Pinpoint the cell where the given text exists, returning its (x, y) midpoint coordinate. 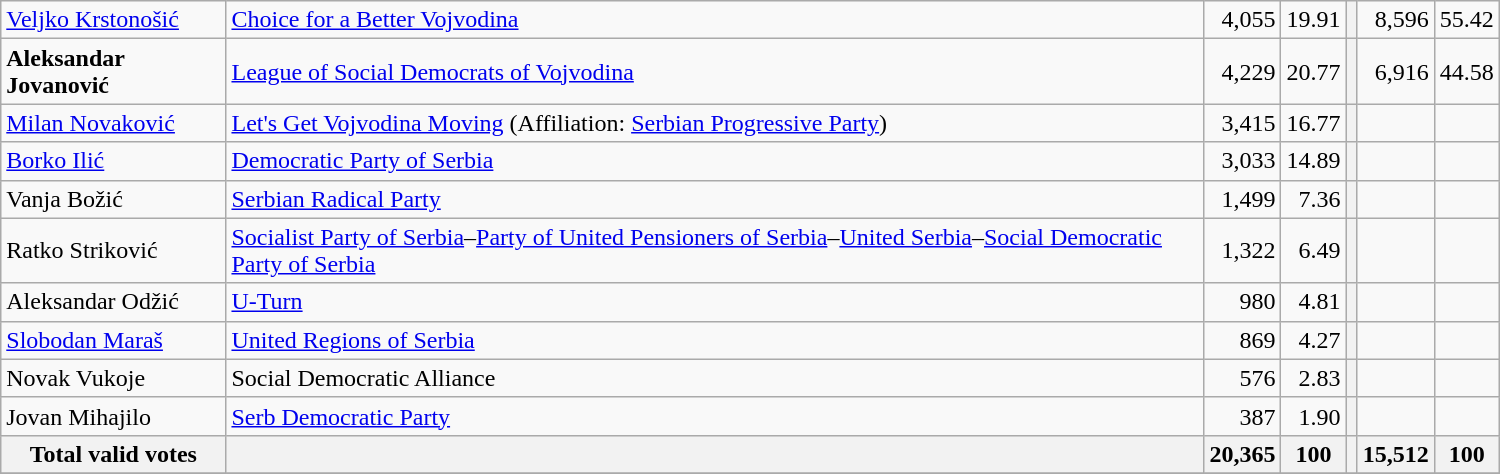
55.42 (1466, 20)
Ratko Striković (114, 250)
Choice for a Better Vojvodina (715, 20)
3,415 (1242, 123)
14.89 (1314, 161)
869 (1242, 340)
44.58 (1466, 72)
4,229 (1242, 72)
1.90 (1314, 416)
6.49 (1314, 250)
Slobodan Maraš (114, 340)
576 (1242, 378)
Socialist Party of Serbia–Party of United Pensioners of Serbia–United Serbia–Social Democratic Party of Serbia (715, 250)
Aleksandar Jovanović (114, 72)
Borko Ilić (114, 161)
7.36 (1314, 199)
1,499 (1242, 199)
15,512 (1396, 454)
1,322 (1242, 250)
Serbian Radical Party (715, 199)
Serb Democratic Party (715, 416)
20.77 (1314, 72)
Veljko Krstonošić (114, 20)
Aleksandar Odžić (114, 302)
6,916 (1396, 72)
United Regions of Serbia (715, 340)
Vanja Božić (114, 199)
19.91 (1314, 20)
Novak Vukoje (114, 378)
4,055 (1242, 20)
8,596 (1396, 20)
20,365 (1242, 454)
U-Turn (715, 302)
4.81 (1314, 302)
Social Democratic Alliance (715, 378)
16.77 (1314, 123)
3,033 (1242, 161)
Milan Novaković (114, 123)
4.27 (1314, 340)
Jovan Mihajilo (114, 416)
2.83 (1314, 378)
980 (1242, 302)
Let's Get Vojvodina Moving (Affiliation: Serbian Progressive Party) (715, 123)
387 (1242, 416)
Democratic Party of Serbia (715, 161)
League of Social Democrats of Vojvodina (715, 72)
Total valid votes (114, 454)
